From the cell containing the given text, extract its center point as (X, Y) coordinate. 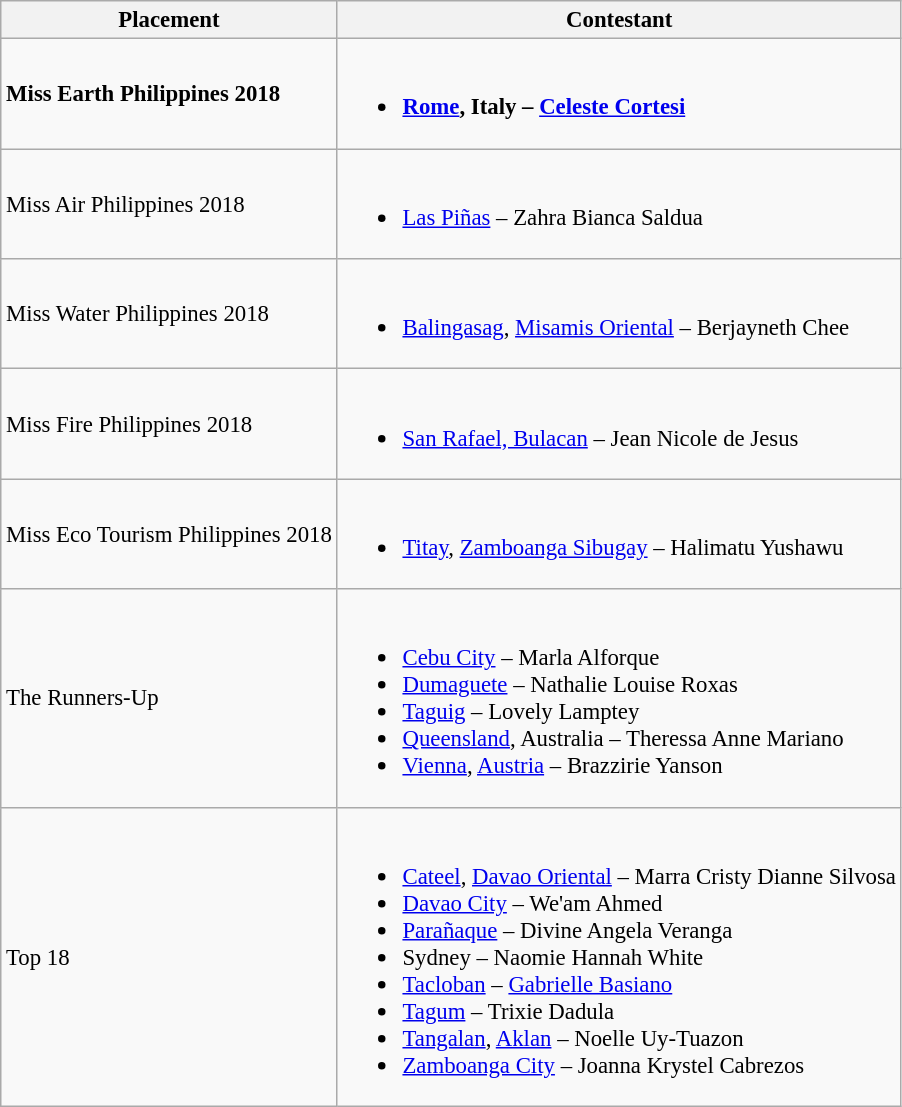
Titay, Zamboanga Sibugay – Halimatu Yushawu (619, 534)
Miss Water Philippines 2018 (169, 314)
Miss Air Philippines 2018 (169, 204)
Miss Earth Philippines 2018 (169, 94)
Contestant (619, 20)
The Runners-Up (169, 698)
Miss Fire Philippines 2018 (169, 424)
Miss Eco Tourism Philippines 2018 (169, 534)
Balingasag, Misamis Oriental – Berjayneth Chee (619, 314)
Las Piñas – Zahra Bianca Saldua (619, 204)
Placement (169, 20)
Top 18 (169, 956)
San Rafael, Bulacan – Jean Nicole de Jesus (619, 424)
Rome, Italy – Celeste Cortesi (619, 94)
